From the cell containing the given text, extract its center point as (x, y) coordinate. 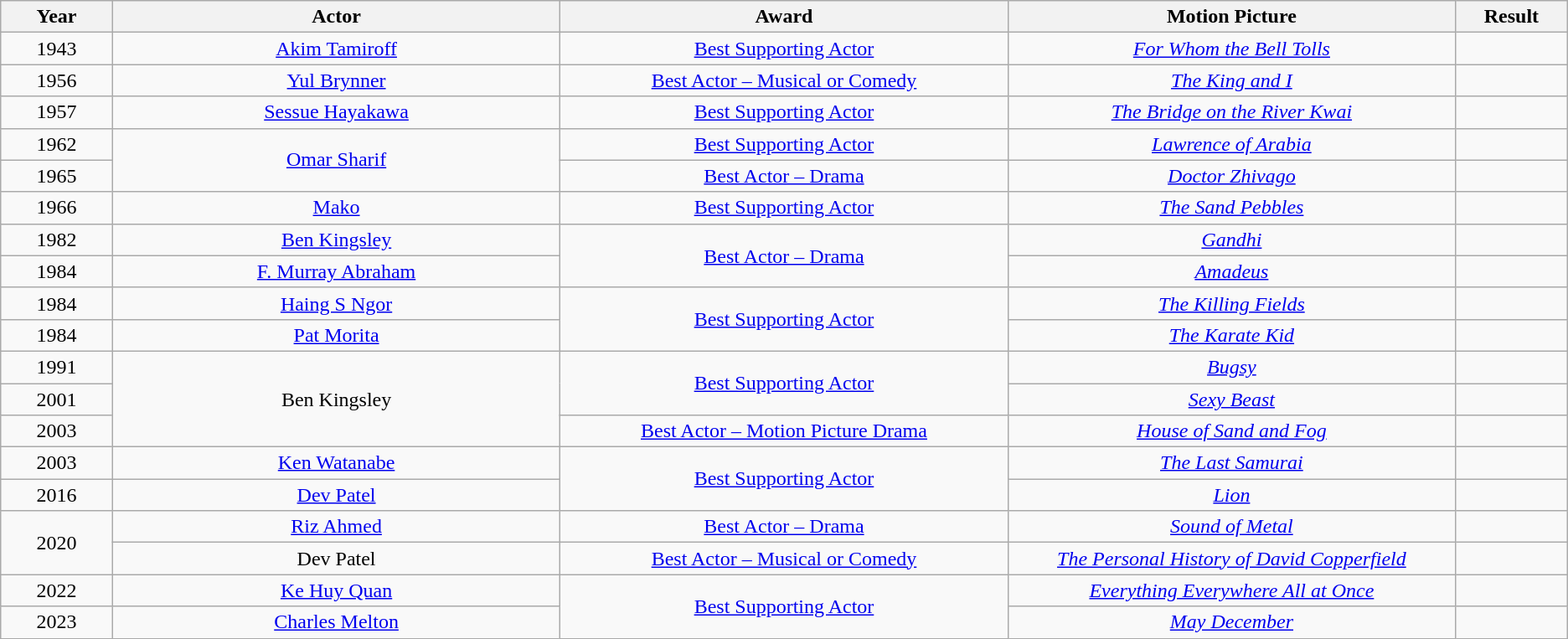
2016 (57, 495)
Ke Huy Quan (336, 590)
F. Murray Abraham (336, 271)
Pat Morita (336, 335)
Lawrence of Arabia (1231, 144)
The Karate Kid (1231, 335)
The Last Samurai (1231, 463)
Motion Picture (1231, 17)
2023 (57, 622)
Best Actor – Motion Picture Drama (784, 431)
The Sand Pebbles (1231, 208)
Actor (336, 17)
Doctor Zhivago (1231, 176)
2022 (57, 590)
Riz Ahmed (336, 527)
Year (57, 17)
The Bridge on the River Kwai (1231, 112)
Everything Everywhere All at Once (1231, 590)
Yul Brynner (336, 80)
Haing S Ngor (336, 303)
1965 (57, 176)
1957 (57, 112)
1962 (57, 144)
For Whom the Bell Tolls (1231, 49)
Sessue Hayakawa (336, 112)
The Killing Fields (1231, 303)
2020 (57, 543)
May December (1231, 622)
Lion (1231, 495)
Ken Watanabe (336, 463)
Result (1512, 17)
The King and I (1231, 80)
Akim Tamiroff (336, 49)
1982 (57, 240)
The Personal History of David Copperfield (1231, 559)
2001 (57, 399)
Mako (336, 208)
House of Sand and Fog (1231, 431)
Charles Melton (336, 622)
Gandhi (1231, 240)
1966 (57, 208)
Omar Sharif (336, 160)
Sexy Beast (1231, 399)
1991 (57, 367)
Award (784, 17)
1956 (57, 80)
1943 (57, 49)
Bugsy (1231, 367)
Amadeus (1231, 271)
Sound of Metal (1231, 527)
